Output the (X, Y) coordinate of the center of the cell containing the given text.  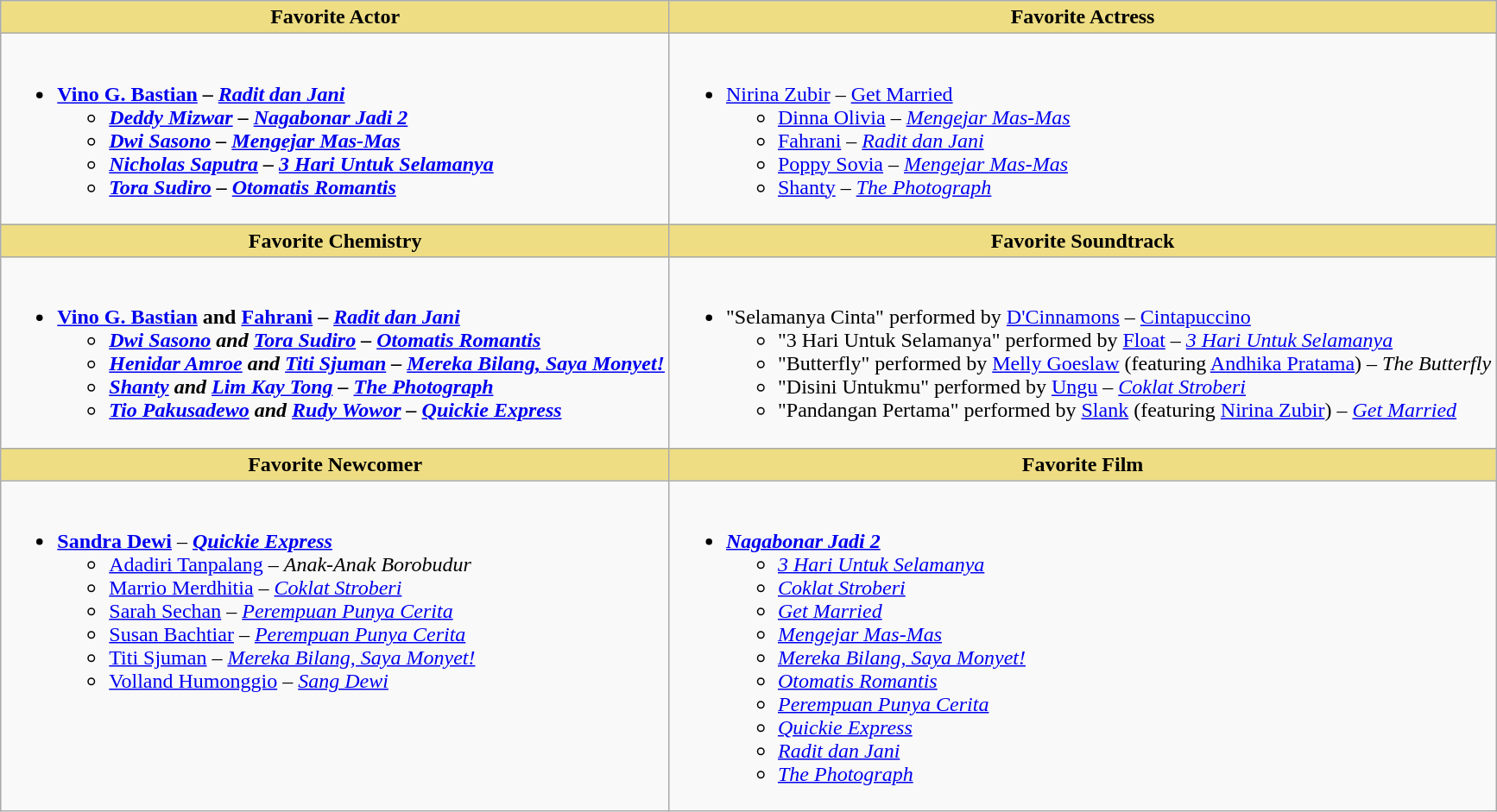
Favorite Newcomer (335, 464)
Nirina Zubir – Get MarriedDinna Olivia – Mengejar Mas-MasFahrani – Radit dan JaniPoppy Sovia – Mengejar Mas-MasShanty – The Photograph (1083, 129)
Favorite Chemistry (335, 241)
Favorite Actress (1083, 17)
Favorite Film (1083, 464)
Favorite Soundtrack (1083, 241)
Favorite Actor (335, 17)
